Pinpoint the cell where the given text exists, returning its (X, Y) midpoint coordinate. 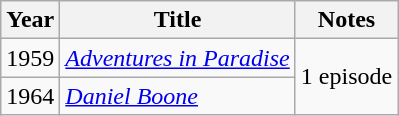
1 episode (346, 77)
1964 (30, 96)
1959 (30, 58)
Year (30, 20)
Title (178, 20)
Adventures in Paradise (178, 58)
Notes (346, 20)
Daniel Boone (178, 96)
